Identify which cell holds the provided text, then report its [X, Y] central coordinate. 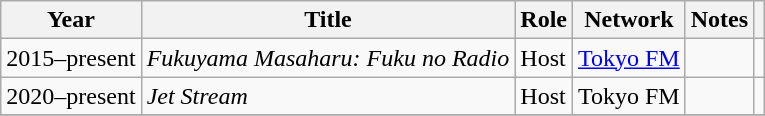
Title [328, 20]
2020–present [71, 96]
Network [630, 20]
Fukuyama Masaharu: Fuku no Radio [328, 58]
Year [71, 20]
Jet Stream [328, 96]
Role [544, 20]
Notes [719, 20]
2015–present [71, 58]
